Extract the [X, Y] coordinate from the center of the cell holding the provided text.  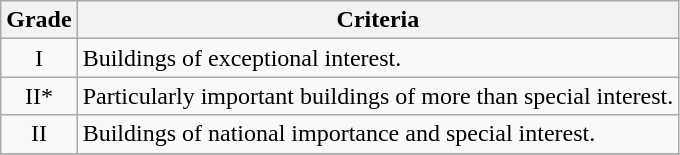
II* [39, 96]
II [39, 134]
Grade [39, 20]
Particularly important buildings of more than special interest. [378, 96]
Buildings of national importance and special interest. [378, 134]
Criteria [378, 20]
I [39, 58]
Buildings of exceptional interest. [378, 58]
